Extract the [X, Y] coordinate from the center of the cell holding the provided text.  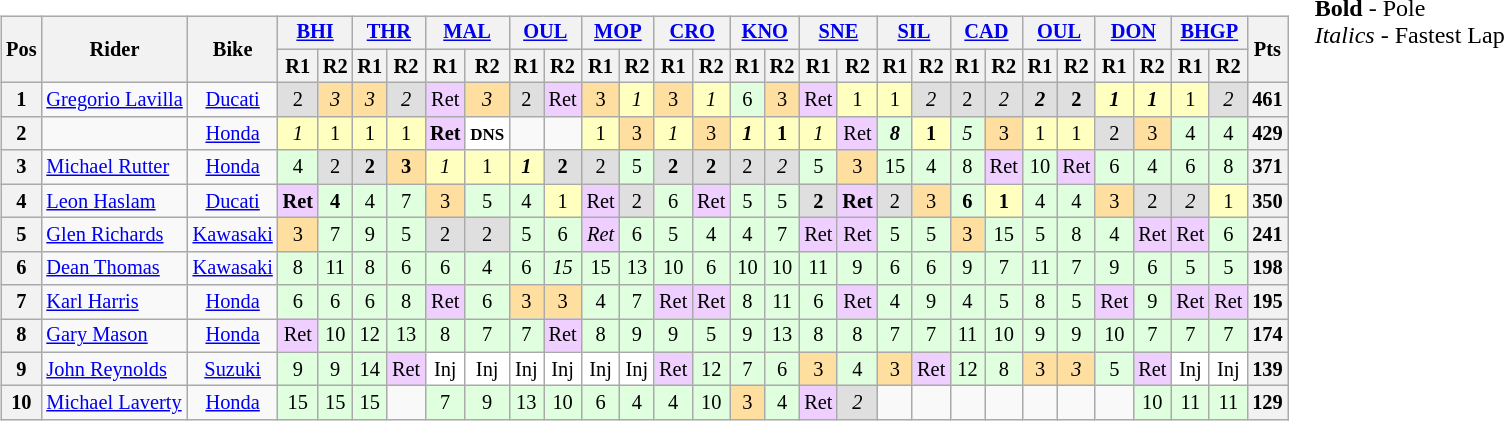
DON [1133, 33]
SIL [914, 33]
THR [390, 33]
Rider [114, 50]
Suzuki [233, 369]
429 [1267, 134]
KNO [764, 33]
Leon Haslam [114, 201]
Glen Richards [114, 235]
CRO [692, 33]
Gregorio Lavilla [114, 100]
198 [1267, 268]
John Reynolds [114, 369]
BHGP [1209, 33]
Michael Laverty [114, 403]
461 [1267, 100]
195 [1267, 302]
371 [1267, 167]
174 [1267, 336]
Bike [233, 50]
350 [1267, 201]
241 [1267, 235]
MOP [618, 33]
Pts [1267, 50]
Gary Mason [114, 336]
CAD [986, 33]
Karl Harris [114, 302]
14 [370, 369]
Michael Rutter [114, 167]
Pos [21, 50]
Dean Thomas [114, 268]
MAL [467, 33]
BHI [316, 33]
DNS [487, 134]
129 [1267, 403]
139 [1267, 369]
SNE [838, 33]
